Find where the given text appears and provide that cell's center as [X, Y] coordinate. 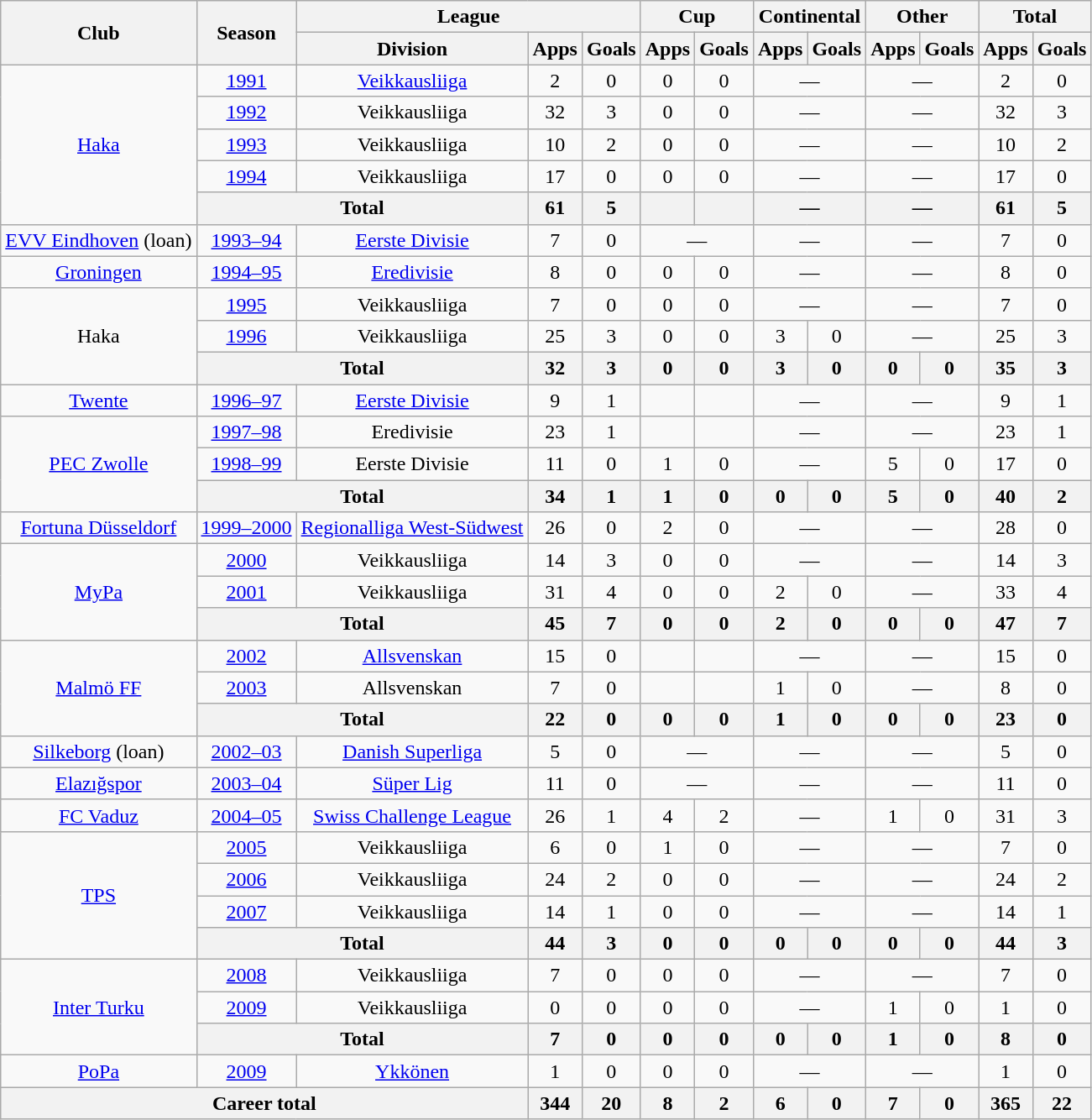
Inter Turku [99, 1007]
1997–98 [247, 432]
28 [1006, 528]
2004–05 [247, 815]
Club [99, 33]
34 [555, 496]
Regionalliga West-Südwest [412, 528]
Continental [809, 17]
EVV Eindhoven (loan) [99, 240]
45 [555, 624]
MyPa [99, 592]
2003 [247, 688]
1993–94 [247, 240]
1994 [247, 176]
Season [247, 33]
2001 [247, 592]
1995 [247, 304]
Süper Lig [412, 783]
Twente [99, 400]
2002–03 [247, 751]
1992 [247, 113]
2002 [247, 656]
1994–95 [247, 272]
Danish Superliga [412, 751]
35 [1006, 368]
FC Vaduz [99, 815]
Groningen [99, 272]
344 [555, 1103]
Ykkönen [412, 1071]
2005 [247, 847]
1999–2000 [247, 528]
1993 [247, 144]
PoPa [99, 1071]
20 [611, 1103]
League [468, 17]
Cup [697, 17]
Swiss Challenge League [412, 815]
2003–04 [247, 783]
Division [412, 49]
2007 [247, 911]
2006 [247, 879]
Career total [264, 1103]
1991 [247, 81]
PEC Zwolle [99, 464]
2000 [247, 560]
Silkeborg (loan) [99, 751]
Elazığspor [99, 783]
1996 [247, 336]
Fortuna Düsseldorf [99, 528]
1996–97 [247, 400]
33 [1006, 592]
40 [1006, 496]
Malmö FF [99, 688]
TPS [99, 895]
2008 [247, 976]
1998–99 [247, 464]
47 [1006, 624]
Other [922, 17]
365 [1006, 1103]
